From the cell containing the given text, extract its center point as (X, Y) coordinate. 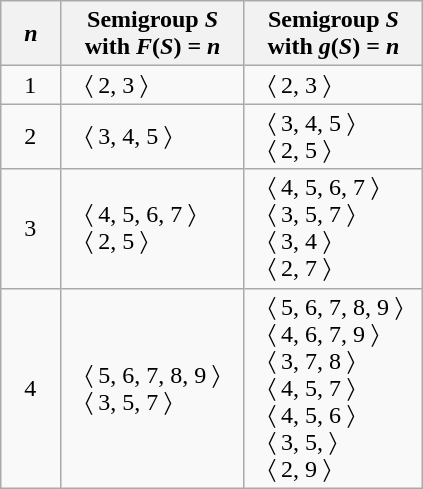
Semigroup S with g(S) = n (334, 34)
1 (31, 85)
〈 5, 6, 7, 8, 9 〉 〈 3, 5, 7 〉 (152, 388)
〈 3, 4, 5 〉 〈 2, 5 〉 (334, 136)
〈 3, 4, 5 〉 (152, 136)
3 (31, 228)
Semigroup S with F(S) = n (152, 34)
n (31, 34)
〈 4, 5, 6, 7 〉 〈 3, 5, 7 〉 〈 3, 4 〉 〈 2, 7 〉 (334, 228)
〈 5, 6, 7, 8, 9 〉 〈 4, 6, 7, 9 〉 〈 3, 7, 8 〉 〈 4, 5, 7 〉 〈 4, 5, 6 〉 〈 3, 5, 〉 〈 2, 9 〉 (334, 388)
〈 4, 5, 6, 7 〉 〈 2, 5 〉 (152, 228)
4 (31, 388)
2 (31, 136)
